Return the [X, Y] coordinate for the center point of the cell that contains the specified text.  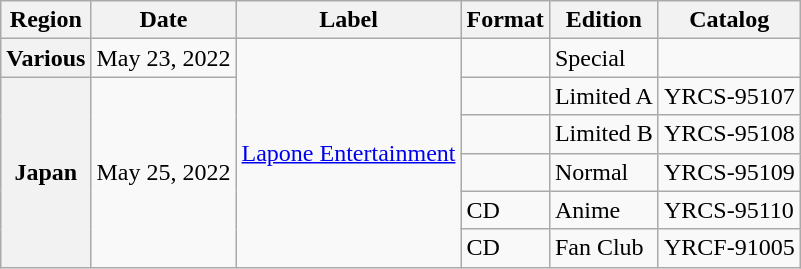
Special [604, 58]
Limited B [604, 134]
Edition [604, 20]
Various [46, 58]
Anime [604, 210]
YRCS-95108 [729, 134]
Region [46, 20]
YRCS-95109 [729, 172]
YRCS-95110 [729, 210]
Lapone Entertainment [348, 153]
May 23, 2022 [164, 58]
Date [164, 20]
Catalog [729, 20]
Normal [604, 172]
Limited A [604, 96]
Format [505, 20]
Label [348, 20]
Japan [46, 172]
Fan Club [604, 248]
YRCS-95107 [729, 96]
YRCF-91005 [729, 248]
May 25, 2022 [164, 172]
